Search for the cell housing the specified text and yield its (X, Y) center coordinate. 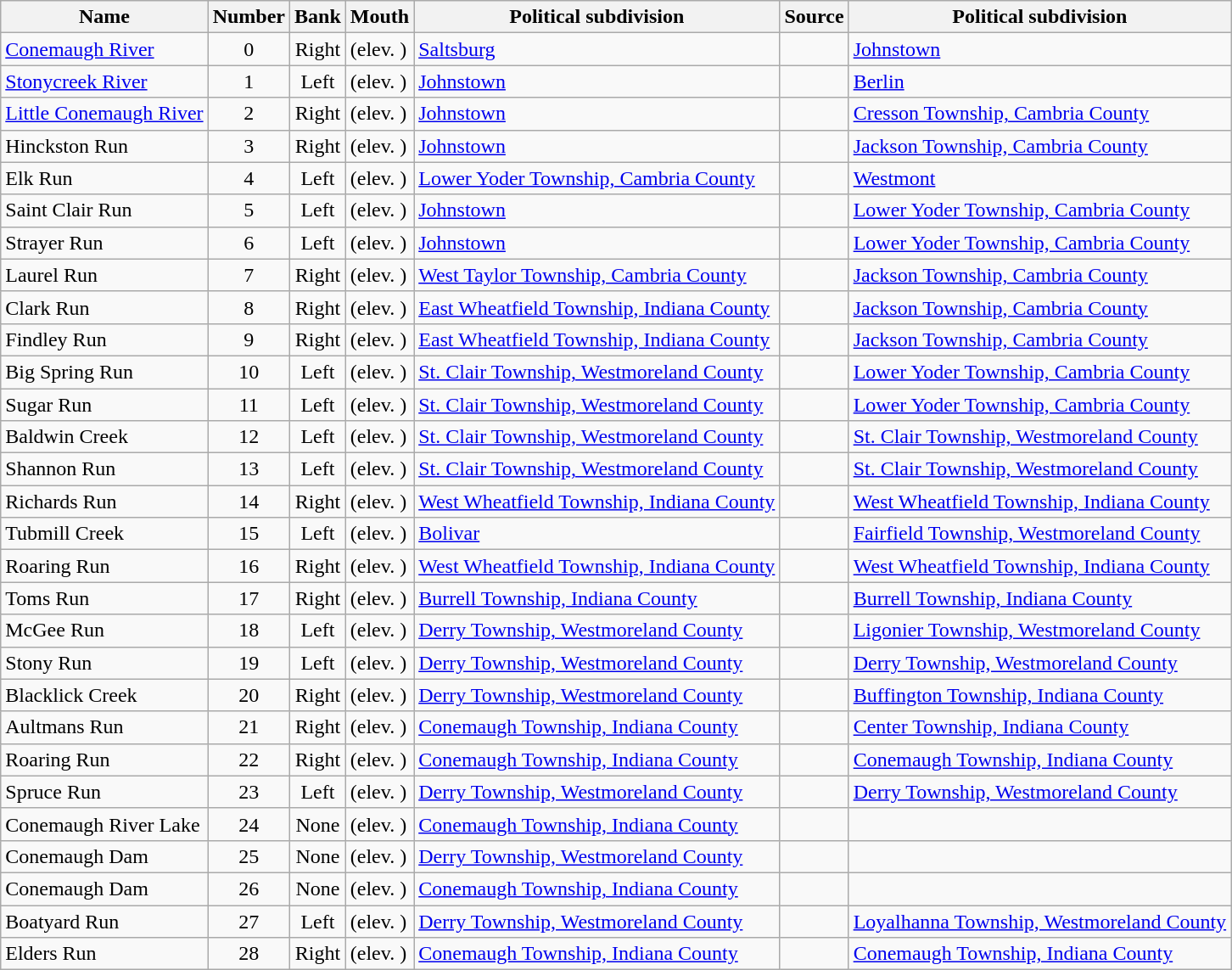
17 (249, 598)
Cresson Township, Cambria County (1040, 114)
Little Conemaugh River (104, 114)
Ligonier Township, Westmoreland County (1040, 631)
9 (249, 339)
Bank (318, 17)
Berlin (1040, 81)
Loyalhanna Township, Westmoreland County (1040, 921)
Center Township, Indiana County (1040, 727)
Source (815, 17)
18 (249, 631)
Baldwin Creek (104, 437)
0 (249, 49)
Clark Run (104, 307)
Shannon Run (104, 469)
13 (249, 469)
7 (249, 275)
14 (249, 502)
24 (249, 824)
Strayer Run (104, 243)
21 (249, 727)
Mouth (379, 17)
15 (249, 534)
Fairfield Township, Westmoreland County (1040, 534)
West Taylor Township, Cambria County (597, 275)
Saltsburg (597, 49)
Richards Run (104, 502)
28 (249, 954)
12 (249, 437)
Big Spring Run (104, 372)
Stonycreek River (104, 81)
26 (249, 889)
16 (249, 566)
8 (249, 307)
Findley Run (104, 339)
Boatyard Run (104, 921)
Tubmill Creek (104, 534)
Westmont (1040, 178)
Hinckston Run (104, 146)
Saint Clair Run (104, 210)
4 (249, 178)
Name (104, 17)
23 (249, 792)
Elk Run (104, 178)
Bolivar (597, 534)
Aultmans Run (104, 727)
11 (249, 405)
Number (249, 17)
Blacklick Creek (104, 695)
Buffington Township, Indiana County (1040, 695)
Elders Run (104, 954)
Stony Run (104, 663)
Spruce Run (104, 792)
2 (249, 114)
10 (249, 372)
McGee Run (104, 631)
3 (249, 146)
27 (249, 921)
19 (249, 663)
Sugar Run (104, 405)
Toms Run (104, 598)
Conemaugh River Lake (104, 824)
5 (249, 210)
25 (249, 856)
20 (249, 695)
Conemaugh River (104, 49)
22 (249, 760)
1 (249, 81)
6 (249, 243)
Laurel Run (104, 275)
